Return the [x, y] coordinate for the center point of the cell that contains the specified text.  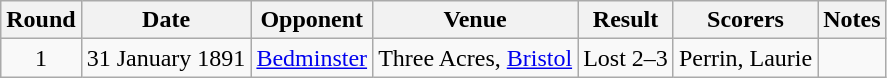
31 January 1891 [166, 58]
Perrin, Laurie [745, 58]
1 [41, 58]
Scorers [745, 20]
Lost 2–3 [626, 58]
Three Acres, Bristol [476, 58]
Date [166, 20]
Venue [476, 20]
Opponent [312, 20]
Round [41, 20]
Bedminster [312, 58]
Notes [852, 20]
Result [626, 20]
